Extract the (x, y) coordinate from the center of the cell holding the provided text.  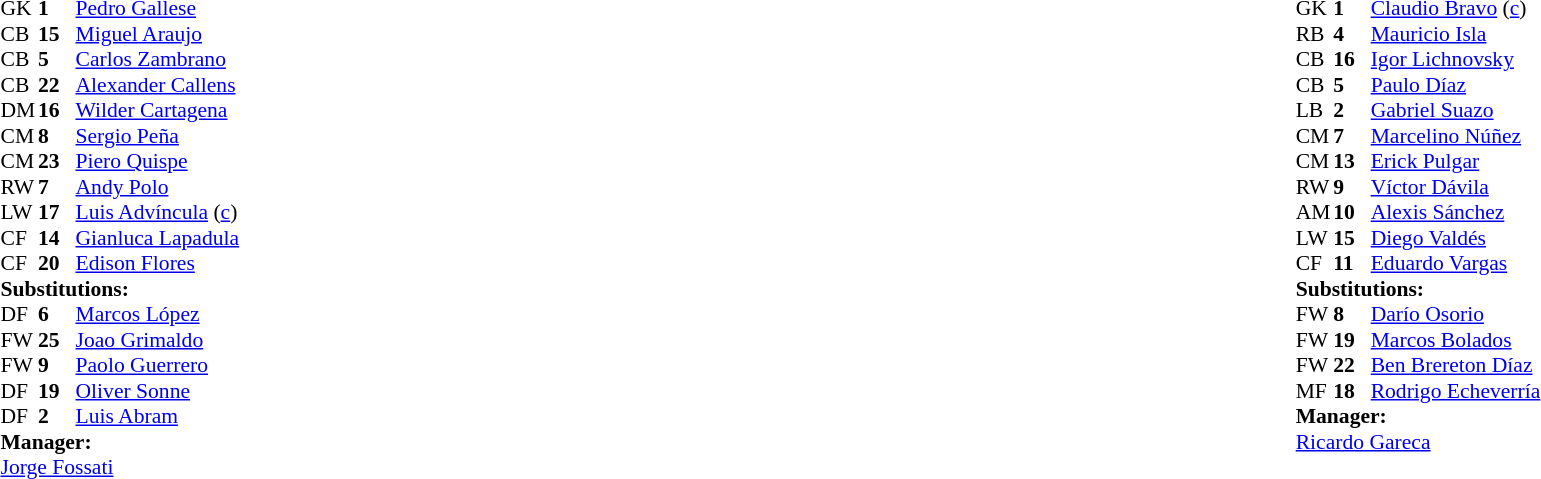
Joao Grimaldo (158, 340)
Piero Quispe (158, 161)
MF (1315, 391)
DM (19, 111)
Erick Pulgar (1456, 161)
Luis Abram (158, 417)
20 (57, 263)
Carlos Zambrano (158, 59)
14 (57, 238)
11 (1352, 263)
Gianluca Lapadula (158, 238)
Paolo Guerrero (158, 365)
Andy Polo (158, 187)
Paulo Díaz (1456, 85)
Luis Advíncula (c) (158, 213)
Miguel Araujo (158, 34)
Alexis Sánchez (1456, 213)
Ben Brereton Díaz (1456, 365)
13 (1352, 161)
Sergio Peña (158, 136)
Igor Lichnovsky (1456, 59)
Marcelino Núñez (1456, 136)
Wilder Cartagena (158, 111)
Alexander Callens (158, 85)
Ricardo Gareca (1418, 442)
LB (1315, 111)
Darío Osorio (1456, 315)
10 (1352, 213)
17 (57, 213)
23 (57, 161)
4 (1352, 34)
Rodrigo Echeverría (1456, 391)
Gabriel Suazo (1456, 111)
Marcos López (158, 315)
Edison Flores (158, 263)
18 (1352, 391)
Víctor Dávila (1456, 187)
Marcos Bolados (1456, 340)
AM (1315, 213)
6 (57, 315)
Mauricio Isla (1456, 34)
Eduardo Vargas (1456, 263)
25 (57, 340)
RB (1315, 34)
Diego Valdés (1456, 238)
Oliver Sonne (158, 391)
